Extract the (x, y) coordinate from the center of the cell holding the provided text.  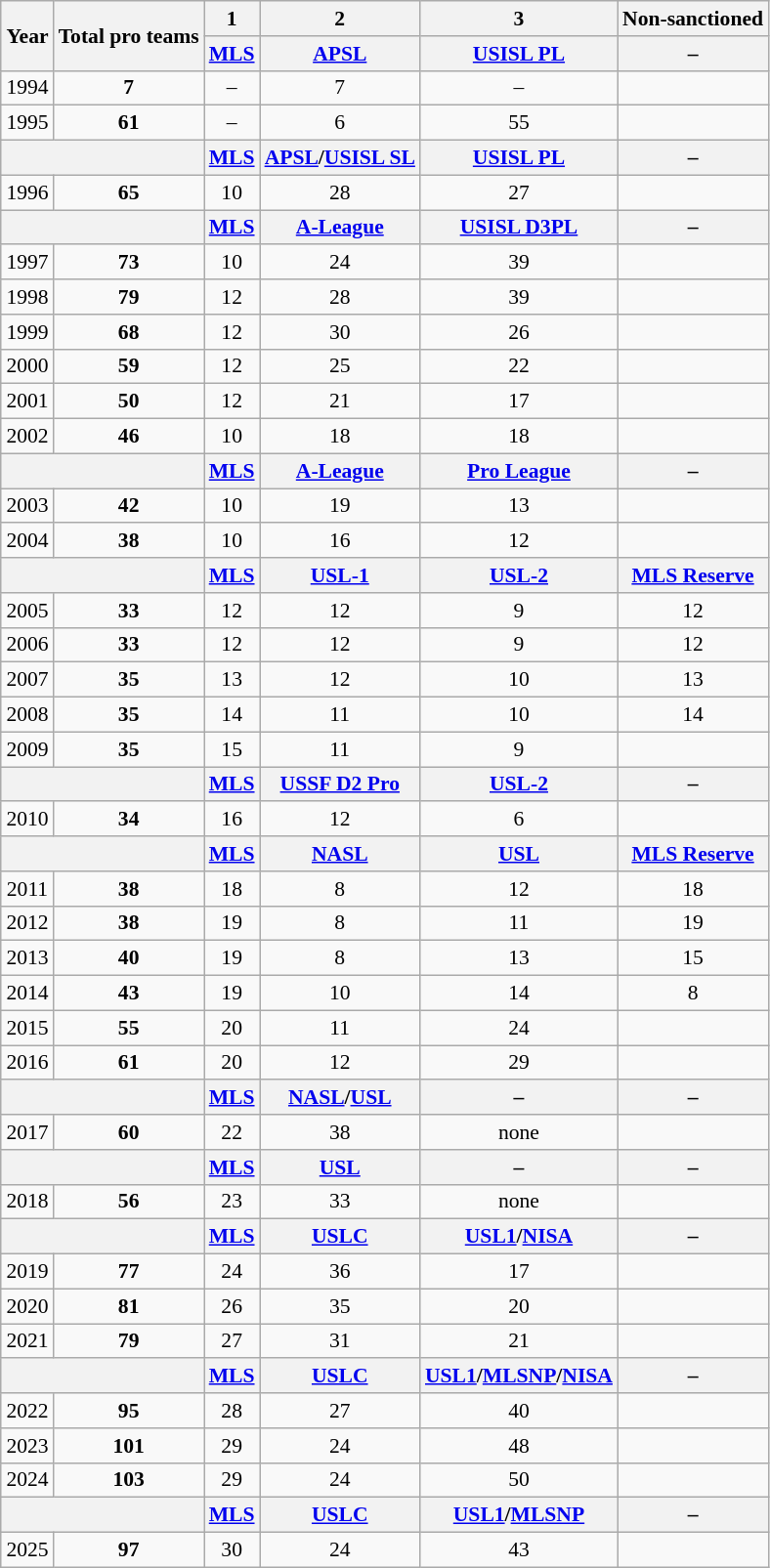
103 (129, 1480)
2011 (27, 888)
NASL (340, 854)
2002 (27, 436)
73 (129, 262)
42 (129, 506)
Total pro teams (129, 35)
81 (129, 1306)
1 (233, 19)
USL1/MLSNP/NISA (519, 1376)
2025 (27, 1549)
95 (129, 1411)
2024 (27, 1480)
Year (27, 35)
36 (340, 1271)
NASL/USL (340, 1097)
APSL/USISL SL (340, 157)
2017 (27, 1132)
2009 (27, 749)
APSL (340, 53)
2013 (27, 958)
USL1/NISA (519, 1237)
2001 (27, 402)
59 (129, 366)
2019 (27, 1271)
3 (519, 19)
56 (129, 1202)
2000 (27, 366)
31 (340, 1340)
2010 (27, 819)
2007 (27, 680)
2022 (27, 1411)
2020 (27, 1306)
48 (519, 1445)
2012 (27, 923)
97 (129, 1549)
1996 (27, 192)
77 (129, 1271)
101 (129, 1445)
34 (129, 819)
1998 (27, 297)
2015 (27, 1028)
46 (129, 436)
2014 (27, 993)
Non-sanctioned (693, 19)
68 (129, 331)
USISL D3PL (519, 227)
USL-1 (340, 575)
2018 (27, 1202)
1997 (27, 262)
1999 (27, 331)
25 (340, 366)
2016 (27, 1063)
2003 (27, 506)
2005 (27, 610)
Pro League (519, 471)
1994 (27, 88)
USL1/MLSNP (519, 1515)
2008 (27, 714)
60 (129, 1132)
2004 (27, 540)
USSF D2 Pro (340, 784)
2 (340, 19)
23 (233, 1202)
2021 (27, 1340)
2023 (27, 1445)
2006 (27, 645)
65 (129, 192)
1995 (27, 123)
